Scan for the cell matching the given text and deliver its [X, Y] coordinate at center. 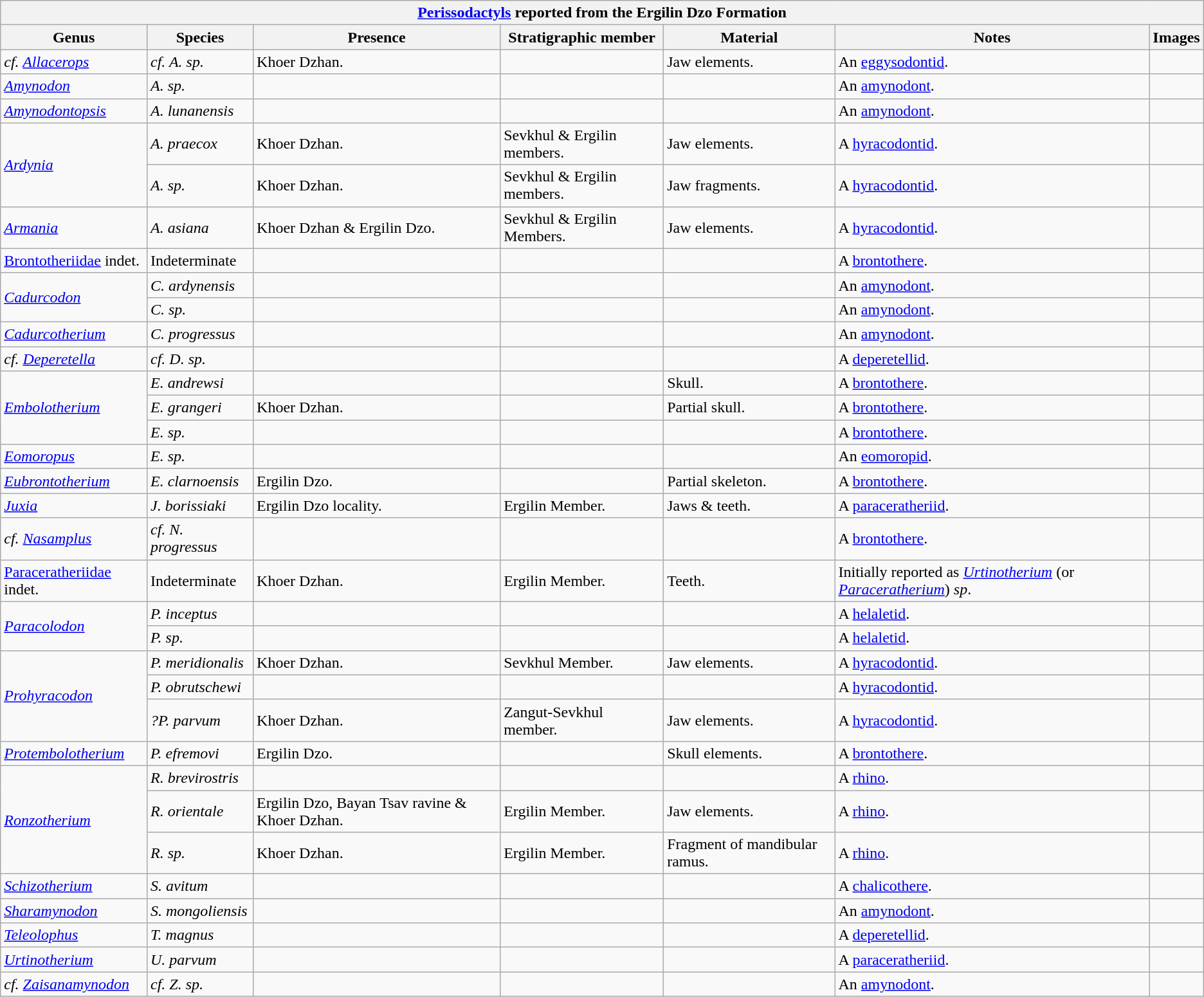
Ergilin Dzo, Bayan Tsav ravine & Khoer Dzhan. [377, 810]
A. lunanensis [199, 111]
An eggysodontid. [992, 62]
Stratigraphic member [582, 37]
cf. Zaisanamynodon [74, 984]
Juxia [74, 506]
Jaws & teeth. [749, 506]
C. ardynensis [199, 285]
An eomoropid. [992, 457]
Embolotherium [74, 408]
J. borissiaki [199, 506]
Initially reported as Urtinotherium (or Paraceratherium) sp. [992, 580]
Presence [377, 37]
Ronzotherium [74, 819]
Khoer Dzhan & Ergilin Dzo. [377, 228]
Zangut-Sevkhul member. [582, 720]
Genus [74, 37]
A. praecox [199, 144]
Sevkhul & Ergilin Members. [582, 228]
P. efremovi [199, 753]
Skull elements. [749, 753]
Amynodon [74, 86]
Armania [74, 228]
Partial skull. [749, 408]
Eubrontotherium [74, 481]
Perissodactyls reported from the Ergilin Dzo Formation [602, 13]
E. clarnoensis [199, 481]
U. parvum [199, 960]
C. sp. [199, 309]
S. avitum [199, 886]
Fragment of mandibular ramus. [749, 853]
Amynodontopsis [74, 111]
R. brevirostris [199, 778]
Sevkhul Member. [582, 663]
Sharamynodon [74, 911]
cf. Nasamplus [74, 539]
Paraceratheriidae indet. [74, 580]
cf. Deperetella [74, 358]
C. progressus [199, 334]
A. asiana [199, 228]
Ergilin Dzo locality. [377, 506]
cf. D. sp. [199, 358]
Schizotherium [74, 886]
cf. Allacerops [74, 62]
R. sp. [199, 853]
Species [199, 37]
P. inceptus [199, 614]
P. obrutschewi [199, 687]
Images [1176, 37]
T. magnus [199, 935]
?P. parvum [199, 720]
Partial skeleton. [749, 481]
Eomoropus [74, 457]
Protembolotherium [74, 753]
E. grangeri [199, 408]
Ardynia [74, 165]
cf. A. sp. [199, 62]
Cadurcodon [74, 297]
Teleolophus [74, 935]
R. orientale [199, 810]
cf. N. progressus [199, 539]
Prohyracodon [74, 696]
P. meridionalis [199, 663]
Jaw fragments. [749, 185]
P. sp. [199, 638]
Notes [992, 37]
S. mongoliensis [199, 911]
Paracolodon [74, 626]
Material [749, 37]
A chalicothere. [992, 886]
cf. Z. sp. [199, 984]
Cadurcotherium [74, 334]
Urtinotherium [74, 960]
Skull. [749, 383]
E. andrewsi [199, 383]
Brontotheriidae indet. [74, 261]
Teeth. [749, 580]
